Find where the given text appears and provide that cell's center as (X, Y) coordinate. 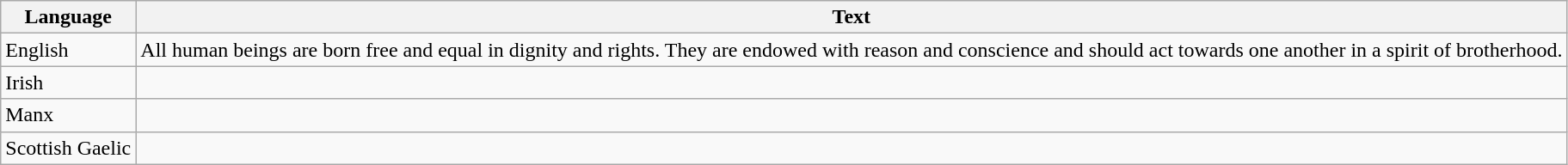
English (69, 50)
Manx (69, 115)
Language (69, 17)
Scottish Gaelic (69, 148)
Text (852, 17)
Irish (69, 82)
